Locate the cell with the specified text and output its [X, Y] center coordinate. 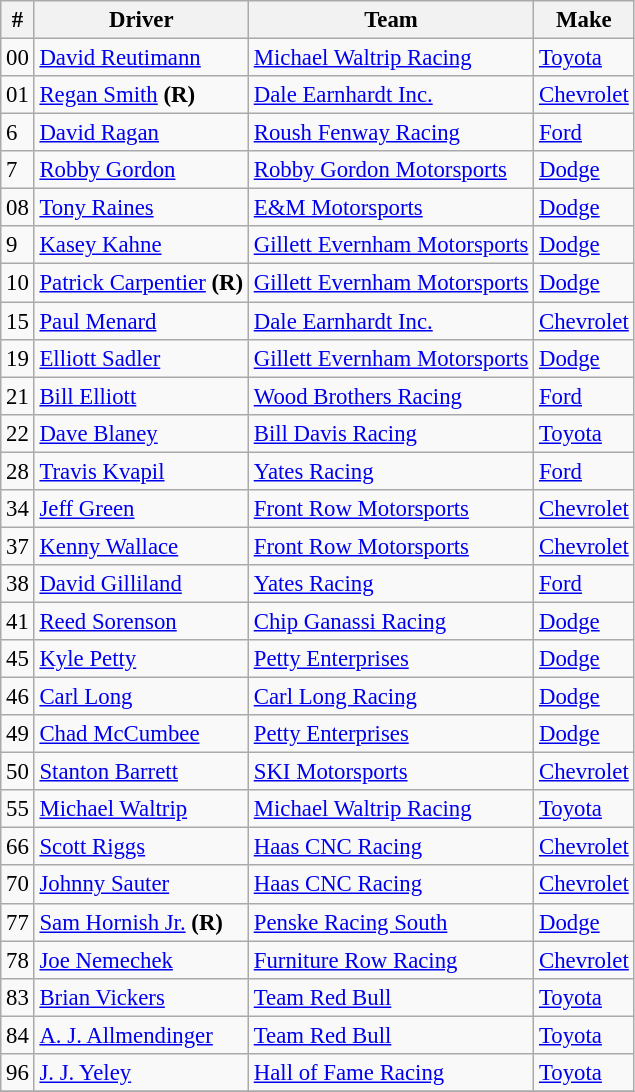
37 [18, 546]
Joe Nemechek [141, 960]
66 [18, 847]
David Gilliland [141, 584]
15 [18, 321]
7 [18, 170]
01 [18, 95]
Michael Waltrip [141, 809]
A. J. Allmendinger [141, 1035]
E&M Motorsports [390, 208]
45 [18, 659]
Kasey Kahne [141, 245]
Regan Smith (R) [141, 95]
41 [18, 621]
Chip Ganassi Racing [390, 621]
Hall of Fame Racing [390, 1073]
David Reutimann [141, 58]
9 [18, 245]
46 [18, 697]
Bill Elliott [141, 396]
83 [18, 997]
Travis Kvapil [141, 471]
70 [18, 885]
Bill Davis Racing [390, 433]
Jeff Green [141, 509]
77 [18, 922]
96 [18, 1073]
Elliott Sadler [141, 358]
Team [390, 20]
Roush Fenway Racing [390, 133]
SKI Motorsports [390, 772]
Furniture Row Racing [390, 960]
Robby Gordon [141, 170]
28 [18, 471]
Patrick Carpentier (R) [141, 283]
6 [18, 133]
Paul Menard [141, 321]
22 [18, 433]
J. J. Yeley [141, 1073]
Stanton Barrett [141, 772]
21 [18, 396]
Kenny Wallace [141, 546]
David Ragan [141, 133]
Wood Brothers Racing [390, 396]
Tony Raines [141, 208]
Driver [141, 20]
Johnny Sauter [141, 885]
49 [18, 734]
Make [584, 20]
Carl Long Racing [390, 697]
00 [18, 58]
50 [18, 772]
Dave Blaney [141, 433]
84 [18, 1035]
Kyle Petty [141, 659]
Sam Hornish Jr. (R) [141, 922]
Brian Vickers [141, 997]
# [18, 20]
08 [18, 208]
55 [18, 809]
34 [18, 509]
Penske Racing South [390, 922]
Chad McCumbee [141, 734]
19 [18, 358]
10 [18, 283]
Robby Gordon Motorsports [390, 170]
38 [18, 584]
Scott Riggs [141, 847]
Reed Sorenson [141, 621]
78 [18, 960]
Carl Long [141, 697]
